For the text-containing cell, return its midpoint in (X, Y) coordinate format. 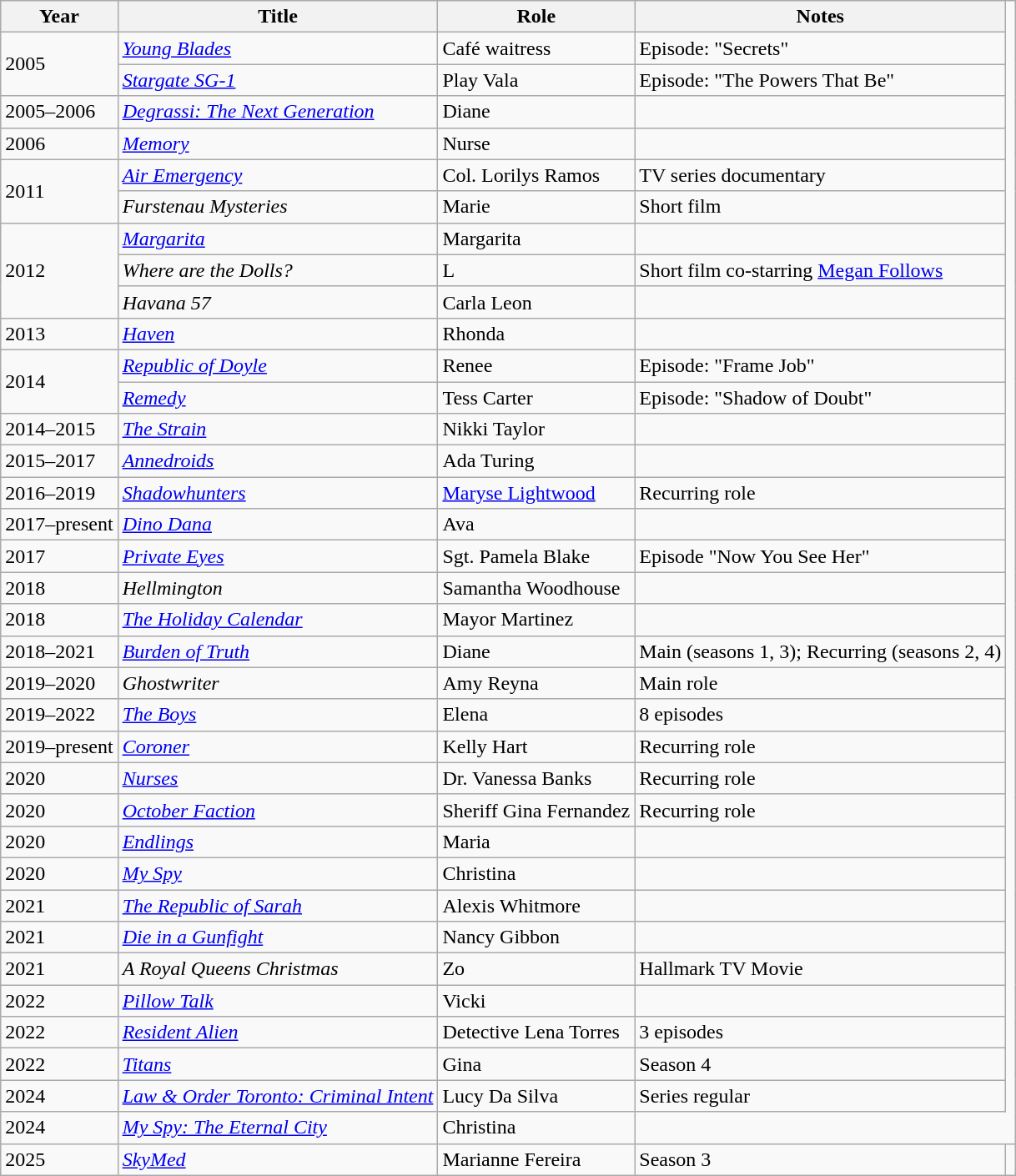
Notes (821, 17)
The Strain (278, 430)
Where are the Dolls? (278, 270)
The Republic of Sarah (278, 905)
3 episodes (821, 1033)
Havana 57 (278, 302)
Nurses (278, 778)
Role (536, 17)
2011 (59, 191)
Episode: "Frame Job" (821, 365)
2014 (59, 381)
Hallmark TV Movie (821, 969)
Episode "Now You See Her" (821, 556)
Season 3 (821, 1159)
2013 (59, 334)
Pillow Talk (278, 1001)
A Royal Queens Christmas (278, 969)
Die in a Gunfight (278, 937)
October Faction (278, 810)
Haven (278, 334)
Short film (821, 207)
Episode: "Secrets" (821, 48)
Season 4 (821, 1064)
Sgt. Pamela Blake (536, 556)
Remedy (278, 398)
Mayor Martinez (536, 620)
Air Emergency (278, 175)
Furstenau Mysteries (278, 207)
Dr. Vanessa Banks (536, 778)
Resident Alien (278, 1033)
Elena (536, 715)
Hellmington (278, 588)
Burden of Truth (278, 651)
Series regular (821, 1096)
Marianne Fereira (536, 1159)
Carla Leon (536, 302)
2019–present (59, 746)
SkyMed (278, 1159)
2025 (59, 1159)
Rhonda (536, 334)
Dino Dana (278, 525)
Endlings (278, 842)
Annedroids (278, 461)
2006 (59, 143)
Sheriff Gina Fernandez (536, 810)
Young Blades (278, 48)
Law & Order Toronto: Criminal Intent (278, 1096)
My Spy: The Eternal City (278, 1128)
2012 (59, 270)
Col. Lorilys Ramos (536, 175)
Main (seasons 1, 3); Recurring (seasons 2, 4) (821, 651)
Kelly Hart (536, 746)
Nikki Taylor (536, 430)
Amy Reyna (536, 683)
Republic of Doyle (278, 365)
2005 (59, 64)
My Spy (278, 873)
Gina (536, 1064)
Shadowhunters (278, 493)
Ghostwriter (278, 683)
Private Eyes (278, 556)
Short film co-starring Megan Follows (821, 270)
2014–2015 (59, 430)
Zo (536, 969)
Degrassi: The Next Generation (278, 112)
2019–2022 (59, 715)
Episode: "The Powers That Be" (821, 80)
8 episodes (821, 715)
L (536, 270)
2015–2017 (59, 461)
Maryse Lightwood (536, 493)
Coroner (278, 746)
TV series documentary (821, 175)
Ava (536, 525)
2016–2019 (59, 493)
Detective Lena Torres (536, 1033)
Play Vala (536, 80)
Marie (536, 207)
2017–present (59, 525)
Episode: "Shadow of Doubt" (821, 398)
Title (278, 17)
2017 (59, 556)
Titans (278, 1064)
2005–2006 (59, 112)
Lucy Da Silva (536, 1096)
Year (59, 17)
The Boys (278, 715)
Café waitress (536, 48)
Nurse (536, 143)
Vicki (536, 1001)
Nancy Gibbon (536, 937)
2018–2021 (59, 651)
Tess Carter (536, 398)
Alexis Whitmore (536, 905)
Memory (278, 143)
Main role (821, 683)
Ada Turing (536, 461)
Maria (536, 842)
Renee (536, 365)
The Holiday Calendar (278, 620)
Stargate SG-1 (278, 80)
2019–2020 (59, 683)
Samantha Woodhouse (536, 588)
